Search for the cell housing the specified text and yield its [x, y] center coordinate. 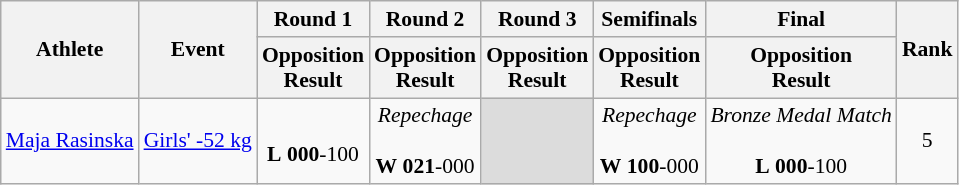
5 [928, 142]
Event [198, 50]
L 000-100 [313, 142]
Girls' -52 kg [198, 142]
Rank [928, 50]
Round 2 [425, 19]
Repechage W 100-000 [649, 142]
Bronze Medal Match L 000-100 [801, 142]
Final [801, 19]
Athlete [70, 50]
Round 3 [537, 19]
Repechage W 021-000 [425, 142]
Round 1 [313, 19]
Semifinals [649, 19]
Maja Rasinska [70, 142]
